Provide the [x, y] coordinate of the cell's center where the given text is located.  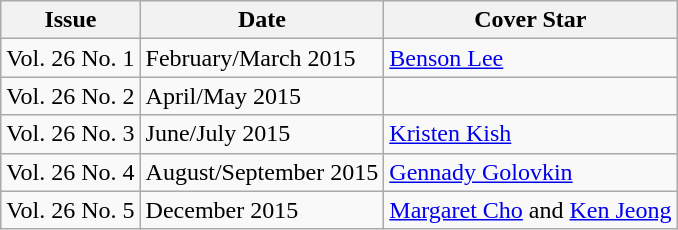
Vol. 26 No. 3 [70, 134]
Cover Star [530, 20]
Vol. 26 No. 5 [70, 210]
Date [262, 20]
Benson Lee [530, 58]
February/March 2015 [262, 58]
June/July 2015 [262, 134]
Kristen Kish [530, 134]
Vol. 26 No. 2 [70, 96]
Vol. 26 No. 1 [70, 58]
April/May 2015 [262, 96]
August/September 2015 [262, 172]
December 2015 [262, 210]
Vol. 26 No. 4 [70, 172]
Margaret Cho and Ken Jeong [530, 210]
Gennady Golovkin [530, 172]
Issue [70, 20]
